Identify which cell holds the provided text, then report its (X, Y) central coordinate. 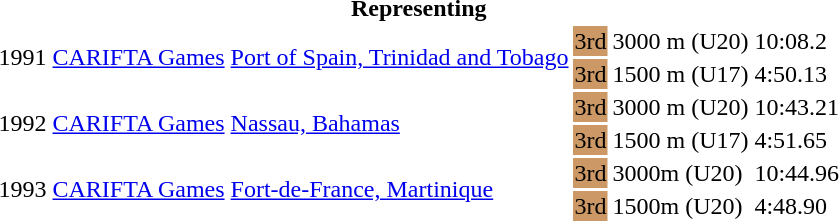
Port of Spain, Trinidad and Tobago (400, 58)
3000m (U20) (680, 173)
Nassau, Bahamas (400, 124)
1500m (U20) (680, 206)
Fort-de-France, Martinique (400, 190)
